Pinpoint the cell where the given text exists, returning its [X, Y] midpoint coordinate. 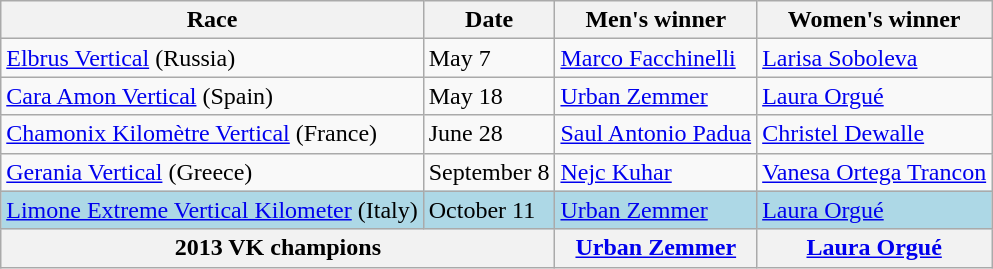
2013 VK champions [278, 248]
Marco Facchinelli [656, 58]
June 28 [489, 134]
Gerania Vertical (Greece) [212, 172]
May 7 [489, 58]
Elbrus Vertical (Russia) [212, 58]
Christel Dewalle [874, 134]
Date [489, 20]
Cara Amon Vertical (Spain) [212, 96]
Women's winner [874, 20]
Men's winner [656, 20]
Saul Antonio Padua [656, 134]
Limone Extreme Vertical Kilometer (Italy) [212, 210]
Vanesa Ortega Trancon [874, 172]
Chamonix Kilomètre Vertical (France) [212, 134]
October 11 [489, 210]
May 18 [489, 96]
September 8 [489, 172]
Nejc Kuhar [656, 172]
Race [212, 20]
Larisa Soboleva [874, 58]
